Output the (x, y) coordinate of the center of the cell containing the given text.  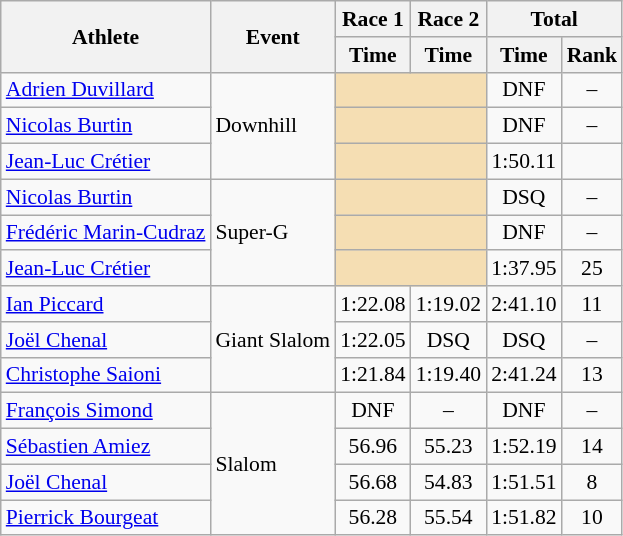
Ian Piccard (106, 304)
Pierrick Bourgeat (106, 518)
Giant Slalom (272, 340)
55.54 (448, 518)
François Simond (106, 411)
Christophe Saioni (106, 375)
14 (592, 447)
2:41.24 (524, 375)
56.68 (372, 482)
1:19.02 (448, 304)
Frédéric Marin-Cudraz (106, 233)
1:50.11 (524, 162)
Sébastien Amiez (106, 447)
Race 2 (448, 19)
2:41.10 (524, 304)
Rank (592, 55)
Race 1 (372, 19)
1:22.05 (372, 340)
10 (592, 518)
Super-G (272, 232)
Adrien Duvillard (106, 90)
1:51.82 (524, 518)
1:37.95 (524, 269)
Event (272, 36)
1:51.51 (524, 482)
Athlete (106, 36)
1:52.19 (524, 447)
1:19.40 (448, 375)
13 (592, 375)
Slalom (272, 464)
Downhill (272, 126)
8 (592, 482)
55.23 (448, 447)
1:21.84 (372, 375)
56.96 (372, 447)
54.83 (448, 482)
25 (592, 269)
11 (592, 304)
56.28 (372, 518)
Total (554, 19)
1:22.08 (372, 304)
